From the cell containing the given text, extract its center point as [X, Y] coordinate. 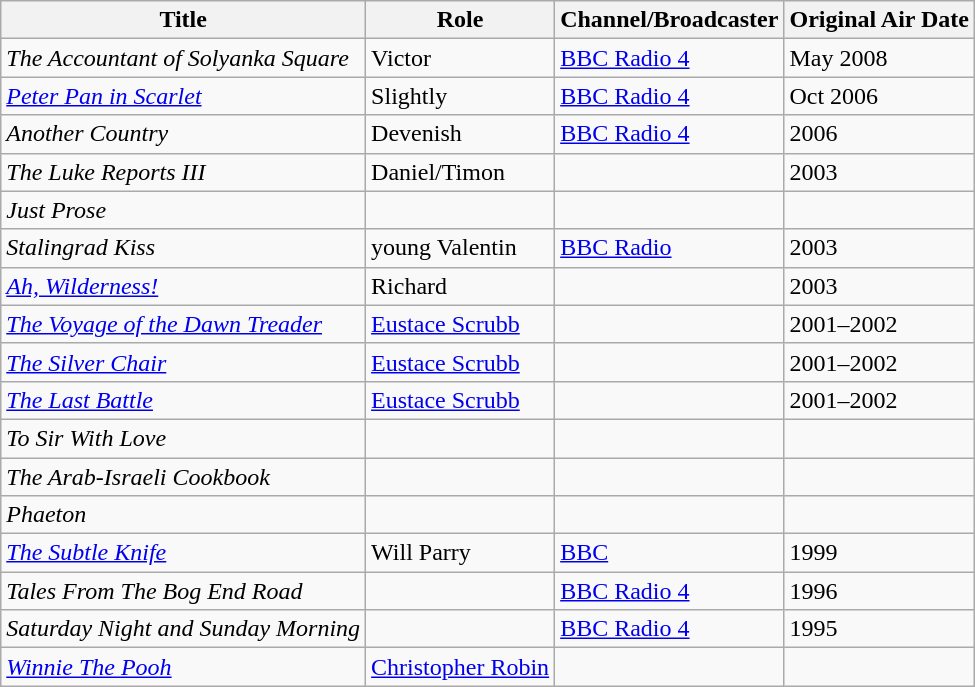
Just Prose [184, 210]
BBC [670, 553]
1996 [880, 591]
2006 [880, 134]
1999 [880, 553]
To Sir With Love [184, 438]
Channel/Broadcaster [670, 20]
The Luke Reports III [184, 172]
Daniel/Timon [460, 172]
Another Country [184, 134]
The Subtle Knife [184, 553]
The Accountant of Solyanka Square [184, 58]
1995 [880, 629]
Ah, Wilderness! [184, 286]
Role [460, 20]
Christopher Robin [460, 667]
Will Parry [460, 553]
Saturday Night and Sunday Morning [184, 629]
Devenish [460, 134]
Victor [460, 58]
Winnie The Pooh [184, 667]
Oct 2006 [880, 96]
Peter Pan in Scarlet [184, 96]
Stalingrad Kiss [184, 248]
The Voyage of the Dawn Treader [184, 324]
May 2008 [880, 58]
Phaeton [184, 515]
The Silver Chair [184, 362]
Tales From The Bog End Road [184, 591]
The Last Battle [184, 400]
Title [184, 20]
BBC Radio [670, 248]
Richard [460, 286]
Slightly [460, 96]
young Valentin [460, 248]
The Arab-Israeli Cookbook [184, 477]
Original Air Date [880, 20]
